Return [x, y] of the center of cell containing provided text 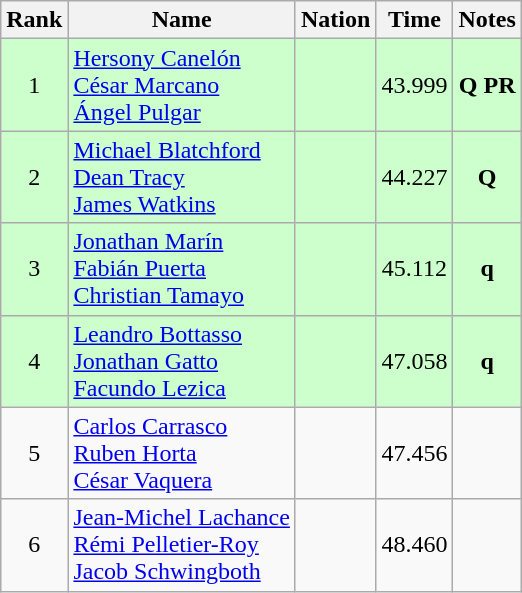
47.456 [414, 453]
Q PR [487, 85]
45.112 [414, 269]
Michael BlatchfordDean TracyJames Watkins [182, 177]
4 [34, 361]
Carlos CarrascoRuben HortaCésar Vaquera [182, 453]
Nation [335, 20]
3 [34, 269]
Rank [34, 20]
6 [34, 545]
Hersony CanelónCésar MarcanoÁngel Pulgar [182, 85]
Jonathan MarínFabián PuertaChristian Tamayo [182, 269]
Time [414, 20]
5 [34, 453]
Name [182, 20]
2 [34, 177]
44.227 [414, 177]
Q [487, 177]
47.058 [414, 361]
Leandro BottassoJonathan GattoFacundo Lezica [182, 361]
1 [34, 85]
43.999 [414, 85]
Notes [487, 20]
Jean‐Michel LachanceRémi Pelletier-RoyJacob Schwingboth [182, 545]
48.460 [414, 545]
